Identify which cell holds the provided text, then report its [x, y] central coordinate. 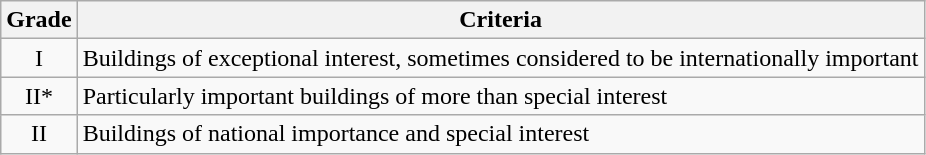
Particularly important buildings of more than special interest [500, 96]
Grade [39, 20]
II* [39, 96]
II [39, 134]
I [39, 58]
Buildings of exceptional interest, sometimes considered to be internationally important [500, 58]
Buildings of national importance and special interest [500, 134]
Criteria [500, 20]
